From the cell containing the given text, extract its center point as (x, y) coordinate. 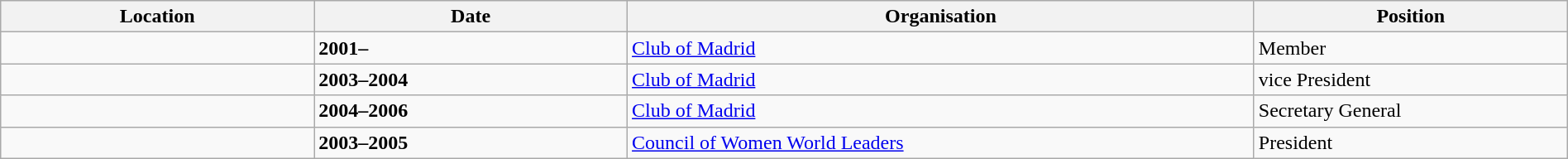
Organisation (941, 17)
2003–2005 (471, 142)
President (1411, 142)
Council of Women World Leaders (941, 142)
Location (157, 17)
2004–2006 (471, 111)
Secretary General (1411, 111)
Member (1411, 48)
Position (1411, 17)
2001– (471, 48)
vice President (1411, 79)
2003–2004 (471, 79)
Date (471, 17)
